Locate the cell with the specified text and output its (X, Y) center coordinate. 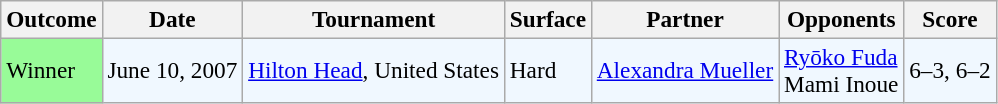
6–3, 6–2 (950, 70)
Score (950, 19)
Tournament (374, 19)
Alexandra Mueller (684, 70)
Outcome (52, 19)
Partner (684, 19)
Hard (548, 70)
June 10, 2007 (172, 70)
Surface (548, 19)
Ryōko Fuda Mami Inoue (842, 70)
Winner (52, 70)
Date (172, 19)
Opponents (842, 19)
Hilton Head, United States (374, 70)
